Return (X, Y) of the center of cell containing provided text 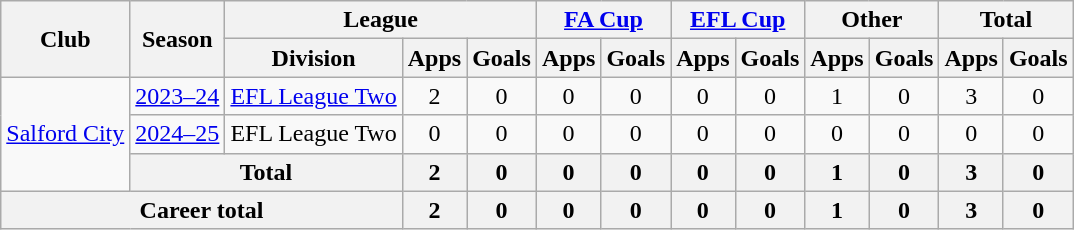
2023–24 (178, 96)
Club (66, 39)
FA Cup (603, 20)
Career total (202, 210)
2024–25 (178, 134)
Other (872, 20)
League (381, 20)
Division (314, 58)
EFL Cup (738, 20)
Salford City (66, 134)
Season (178, 39)
